Provide the (X, Y) coordinate of the cell's center where the given text is located.  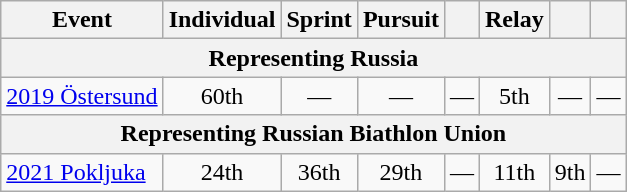
60th (222, 96)
36th (319, 172)
Individual (222, 20)
24th (222, 172)
9th (570, 172)
Sprint (319, 20)
11th (515, 172)
2019 Östersund (82, 96)
Representing Russian Biathlon Union (314, 134)
5th (515, 96)
Pursuit (400, 20)
29th (400, 172)
Relay (515, 20)
Representing Russia (314, 58)
2021 Pokljuka (82, 172)
Event (82, 20)
